Detect which cell encompasses the target text, then output its (X, Y) center coordinate. 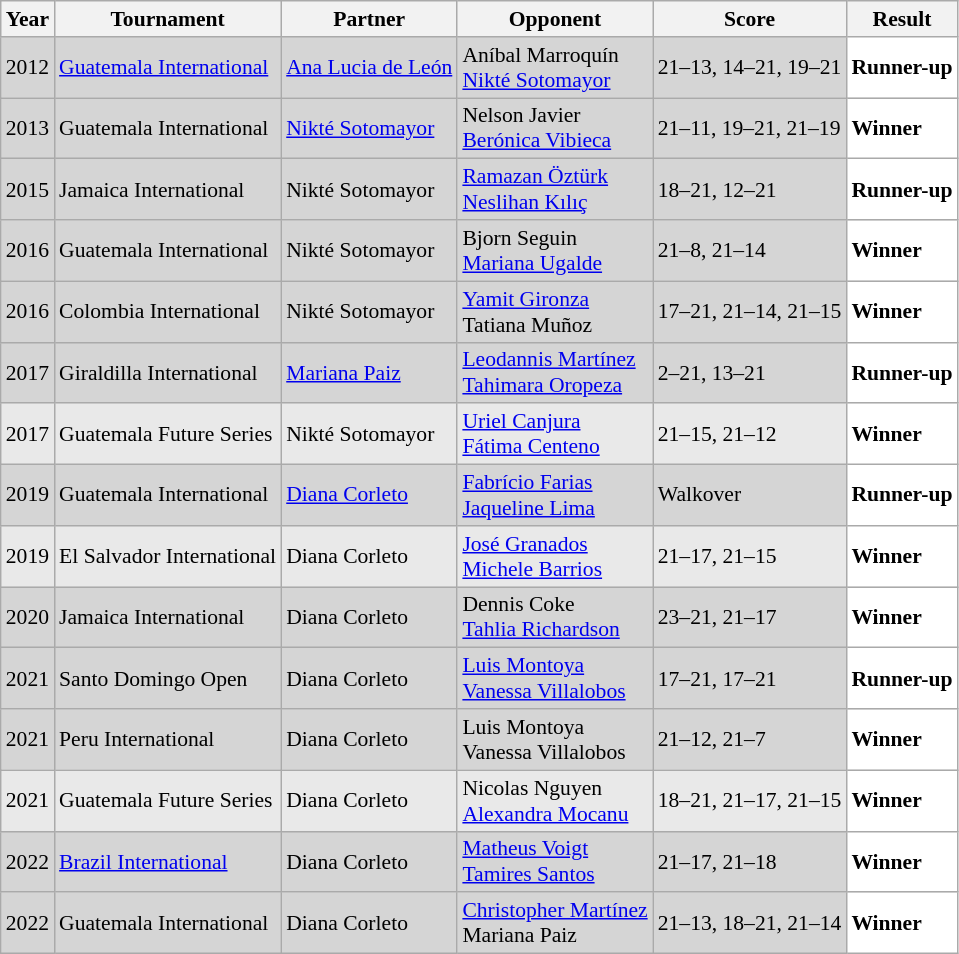
Bjorn Seguin Mariana Ugalde (554, 250)
21–17, 21–18 (750, 862)
21–13, 14–21, 19–21 (750, 68)
17–21, 17–21 (750, 678)
2015 (28, 190)
23–21, 21–17 (750, 618)
21–17, 21–15 (750, 556)
Nelson Javier Berónica Vibieca (554, 128)
Score (750, 19)
21–13, 18–21, 21–14 (750, 924)
2013 (28, 128)
Dennis Coke Tahlia Richardson (554, 618)
José Granados Michele Barrios (554, 556)
Giraldilla International (168, 372)
Brazil International (168, 862)
Result (902, 19)
Aníbal Marroquín Nikté Sotomayor (554, 68)
18–21, 12–21 (750, 190)
21–12, 21–7 (750, 740)
Santo Domingo Open (168, 678)
Ana Lucia de León (369, 68)
18–21, 21–17, 21–15 (750, 800)
Ramazan Öztürk Neslihan Kılıç (554, 190)
Opponent (554, 19)
Tournament (168, 19)
Colombia International (168, 312)
21–8, 21–14 (750, 250)
Christopher Martínez Mariana Paiz (554, 924)
2–21, 13–21 (750, 372)
Yamit Gironza Tatiana Muñoz (554, 312)
Nicolas Nguyen Alexandra Mocanu (554, 800)
Mariana Paiz (369, 372)
Uriel Canjura Fátima Centeno (554, 434)
Fabrício Farias Jaqueline Lima (554, 496)
2020 (28, 618)
Peru International (168, 740)
Year (28, 19)
Walkover (750, 496)
2012 (28, 68)
Leodannis Martínez Tahimara Oropeza (554, 372)
Partner (369, 19)
El Salvador International (168, 556)
Matheus Voigt Tamires Santos (554, 862)
17–21, 21–14, 21–15 (750, 312)
21–15, 21–12 (750, 434)
21–11, 19–21, 21–19 (750, 128)
